Locate the cell with the specified text and output its (X, Y) center coordinate. 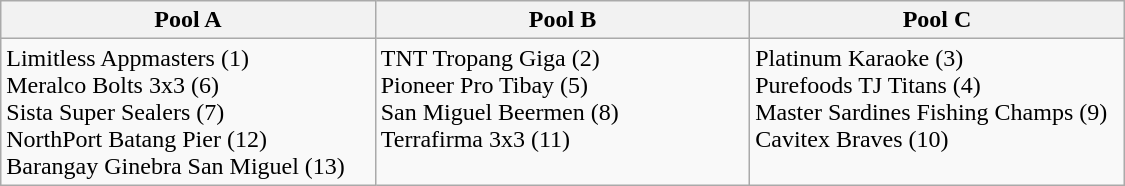
Platinum Karaoke (3) Purefoods TJ Titans (4) Master Sardines Fishing Champs (9) Cavitex Braves (10) (938, 112)
Limitless Appmasters (1) Meralco Bolts 3x3 (6) Sista Super Sealers (7) NorthPort Batang Pier (12) Barangay Ginebra San Miguel (13) (188, 112)
Pool A (188, 20)
Pool C (938, 20)
Pool B (562, 20)
TNT Tropang Giga (2) Pioneer Pro Tibay (5) San Miguel Beermen (8) Terrafirma 3x3 (11) (562, 112)
